Detect which cell encompasses the target text, then output its [x, y] center coordinate. 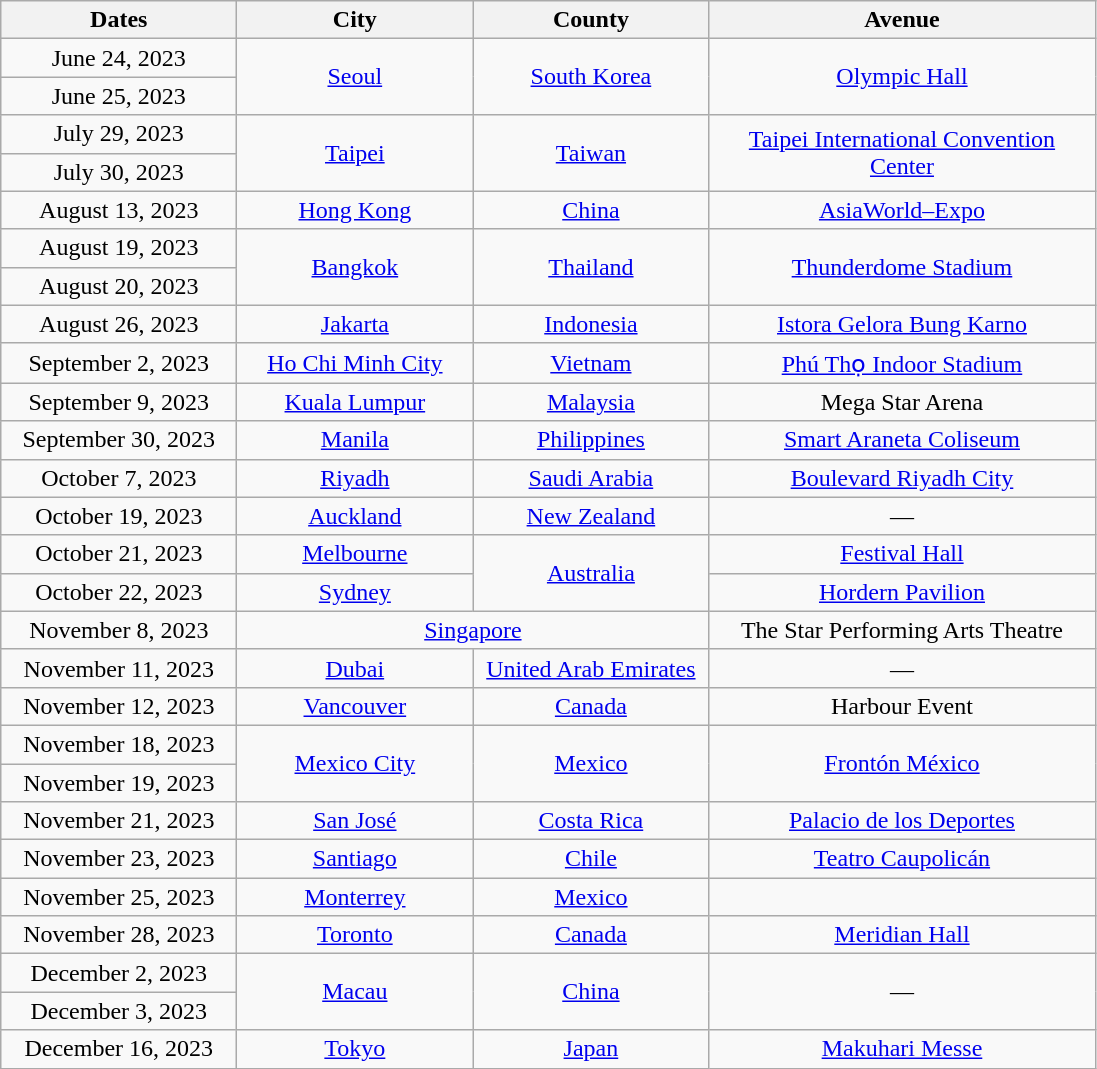
August 19, 2023 [119, 248]
December 16, 2023 [119, 1049]
August 13, 2023 [119, 210]
County [591, 20]
November 25, 2023 [119, 897]
November 28, 2023 [119, 935]
Meridian Hall [902, 935]
December 3, 2023 [119, 1011]
Melbourne [355, 554]
Smart Araneta Coliseum [902, 440]
Malaysia [591, 402]
Dates [119, 20]
Taipei [355, 153]
Frontón México [902, 763]
November 18, 2023 [119, 744]
Indonesia [591, 324]
November 23, 2023 [119, 859]
Hong Kong [355, 210]
Seoul [355, 77]
Jakarta [355, 324]
Taiwan [591, 153]
November 11, 2023 [119, 668]
Auckland [355, 516]
Thunderdome Stadium [902, 267]
Toronto [355, 935]
Costa Rica [591, 821]
Harbour Event [902, 706]
Thailand [591, 267]
September 9, 2023 [119, 402]
Manila [355, 440]
August 26, 2023 [119, 324]
June 24, 2023 [119, 58]
Vietnam [591, 363]
December 2, 2023 [119, 973]
September 2, 2023 [119, 363]
Vancouver [355, 706]
November 21, 2023 [119, 821]
AsiaWorld–Expo [902, 210]
June 25, 2023 [119, 96]
Istora Gelora Bung Karno [902, 324]
Boulevard Riyadh City [902, 478]
San José [355, 821]
October 21, 2023 [119, 554]
Dubai [355, 668]
Olympic Hall [902, 77]
Teatro Caupolicán [902, 859]
Mega Star Arena [902, 402]
Mexico City [355, 763]
Philippines [591, 440]
October 7, 2023 [119, 478]
July 30, 2023 [119, 172]
November 12, 2023 [119, 706]
South Korea [591, 77]
Makuhari Messe [902, 1049]
Chile [591, 859]
November 8, 2023 [119, 630]
October 19, 2023 [119, 516]
Bangkok [355, 267]
Sydney [355, 592]
Tokyo [355, 1049]
July 29, 2023 [119, 134]
September 30, 2023 [119, 440]
Ho Chi Minh City [355, 363]
October 22, 2023 [119, 592]
Phú Thọ Indoor Stadium [902, 363]
New Zealand [591, 516]
Kuala Lumpur [355, 402]
Hordern Pavilion [902, 592]
November 19, 2023 [119, 783]
United Arab Emirates [591, 668]
Monterrey [355, 897]
Palacio de los Deportes [902, 821]
Australia [591, 573]
Saudi Arabia [591, 478]
Taipei International Convention Center [902, 153]
Macau [355, 992]
City [355, 20]
Avenue [902, 20]
The Star Performing Arts Theatre [902, 630]
Singapore [473, 630]
August 20, 2023 [119, 286]
Santiago [355, 859]
Festival Hall [902, 554]
Japan [591, 1049]
Riyadh [355, 478]
